Return (x, y) of the center of cell containing provided text 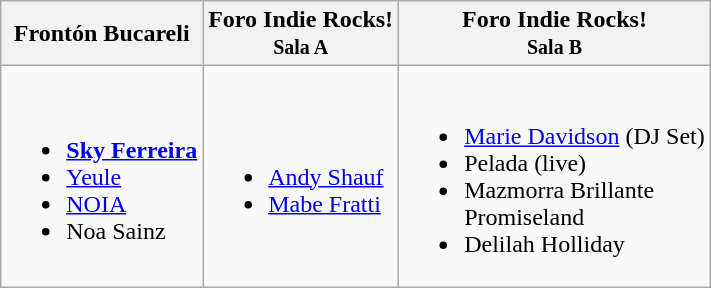
Foro Indie Rocks!Sala B (555, 34)
Marie Davidson (DJ Set)Pelada (live)Mazmorra BrillantePromiselandDelilah Holliday (555, 176)
Foro Indie Rocks!Sala A (301, 34)
Sky FerreiraYeuleNOIANoa Sainz (102, 176)
Andy ShaufMabe Fratti (301, 176)
Frontón Bucareli (102, 34)
